Provide the [x, y] coordinate of the cell's center where the given text is located.  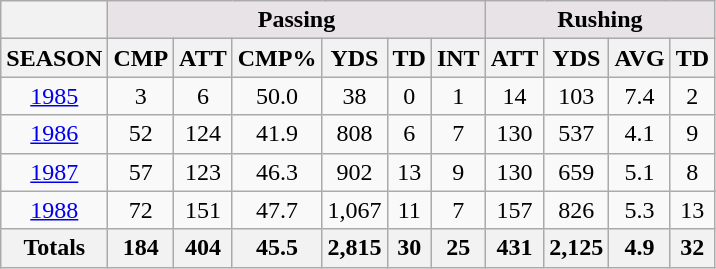
902 [354, 172]
659 [576, 172]
50.0 [277, 96]
151 [204, 210]
INT [458, 58]
45.5 [277, 248]
808 [354, 134]
4.9 [640, 248]
184 [141, 248]
47.7 [277, 210]
5.3 [640, 210]
0 [409, 96]
72 [141, 210]
2,125 [576, 248]
1 [458, 96]
2 [692, 96]
57 [141, 172]
537 [576, 134]
124 [204, 134]
CMP [141, 58]
1986 [54, 134]
2,815 [354, 248]
1,067 [354, 210]
157 [514, 210]
30 [409, 248]
5.1 [640, 172]
52 [141, 134]
1987 [54, 172]
CMP% [277, 58]
1988 [54, 210]
4.1 [640, 134]
1985 [54, 96]
32 [692, 248]
SEASON [54, 58]
431 [514, 248]
41.9 [277, 134]
46.3 [277, 172]
3 [141, 96]
7.4 [640, 96]
11 [409, 210]
8 [692, 172]
123 [204, 172]
404 [204, 248]
14 [514, 96]
Totals [54, 248]
Passing [296, 20]
AVG [640, 58]
103 [576, 96]
Rushing [600, 20]
25 [458, 248]
826 [576, 210]
38 [354, 96]
